Detect which cell encompasses the target text, then output its [X, Y] center coordinate. 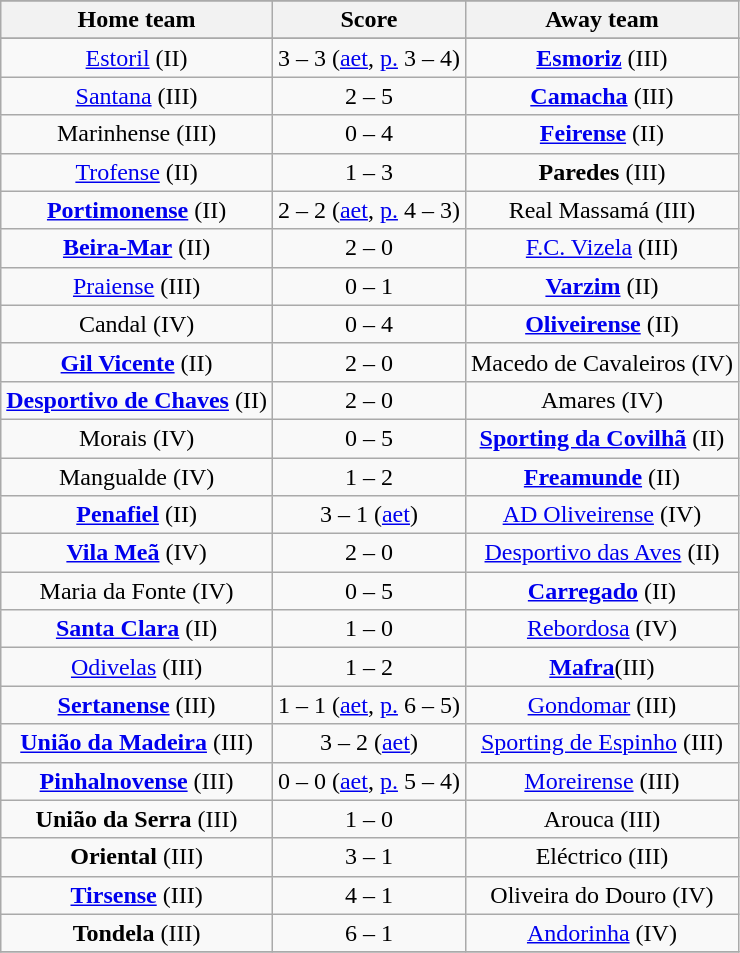
0 – 1 [368, 286]
União da Serra (III) [137, 819]
4 – 1 [368, 895]
Real Massamá (III) [602, 210]
Eléctrico (III) [602, 857]
Desportivo de Chaves (II) [137, 400]
União da Madeira (III) [137, 743]
Santana (III) [137, 96]
AD Oliveirense (IV) [602, 515]
Vila Meã (IV) [137, 553]
Pinhalnovense (III) [137, 781]
Mangualde (IV) [137, 477]
Moreirense (III) [602, 781]
0 – 0 (aet, p. 5 – 4) [368, 781]
3 – 1 [368, 857]
Esmoriz (III) [602, 58]
Carregado (II) [602, 591]
Away team [602, 20]
Oliveira do Douro (IV) [602, 895]
Arouca (III) [602, 819]
Trofense (II) [137, 172]
Freamunde (II) [602, 477]
Oriental (III) [137, 857]
Odivelas (III) [137, 667]
2 – 2 (aet, p. 4 – 3) [368, 210]
6 – 1 [368, 933]
Andorinha (IV) [602, 933]
Sporting de Espinho (III) [602, 743]
Home team [137, 20]
Maria da Fonte (IV) [137, 591]
Gondomar (III) [602, 705]
Marinhense (III) [137, 134]
3 – 3 (aet, p. 3 – 4) [368, 58]
2 – 5 [368, 96]
Praiense (III) [137, 286]
Morais (IV) [137, 438]
Oliveirense (II) [602, 324]
Paredes (III) [602, 172]
Camacha (III) [602, 96]
Tirsense (III) [137, 895]
Estoril (II) [137, 58]
Tondela (III) [137, 933]
Mafra(III) [602, 667]
Gil Vicente (II) [137, 362]
Penafiel (II) [137, 515]
1 – 1 (aet, p. 6 – 5) [368, 705]
Rebordosa (IV) [602, 629]
Varzim (II) [602, 286]
F.C. Vizela (III) [602, 248]
Sertanense (III) [137, 705]
Beira-Mar (II) [137, 248]
Sporting da Covilhã (II) [602, 438]
3 – 2 (aet) [368, 743]
1 – 3 [368, 172]
Portimonense (II) [137, 210]
3 – 1 (aet) [368, 515]
Macedo de Cavaleiros (IV) [602, 362]
Santa Clara (II) [137, 629]
Score [368, 20]
Amares (IV) [602, 400]
Candal (IV) [137, 324]
Desportivo das Aves (II) [602, 553]
Feirense (II) [602, 134]
